For the text-containing cell, return its midpoint in (x, y) coordinate format. 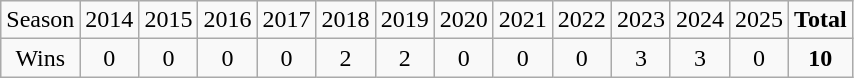
2023 (640, 20)
2024 (700, 20)
2017 (286, 20)
2021 (522, 20)
2014 (110, 20)
Wins (40, 58)
2025 (758, 20)
2019 (404, 20)
2016 (228, 20)
Season (40, 20)
2018 (346, 20)
10 (821, 58)
2020 (464, 20)
2015 (168, 20)
Total (821, 20)
2022 (582, 20)
